Determine the [X, Y] coordinate at the center of the cell enclosing the given text.  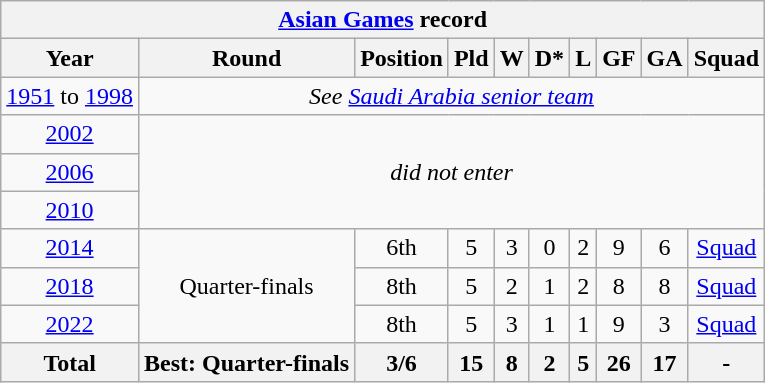
2002 [70, 134]
did not enter [451, 172]
2018 [70, 286]
6 [664, 248]
2014 [70, 248]
2010 [70, 210]
Quarter-finals [246, 286]
Asian Games record [383, 20]
Pld [471, 58]
17 [664, 362]
Best: Quarter-finals [246, 362]
D* [549, 58]
Total [70, 362]
2006 [70, 172]
3/6 [402, 362]
Year [70, 58]
15 [471, 362]
2022 [70, 324]
Position [402, 58]
0 [549, 248]
6th [402, 248]
- [726, 362]
GA [664, 58]
26 [619, 362]
Round [246, 58]
1951 to 1998 [70, 96]
L [584, 58]
See Saudi Arabia senior team [451, 96]
GF [619, 58]
W [512, 58]
